Scan for the cell matching the given text and deliver its [X, Y] coordinate at center. 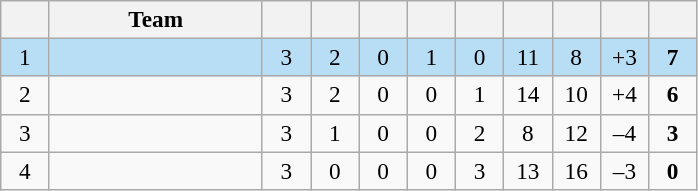
16 [576, 170]
10 [576, 95]
Team [156, 19]
–4 [624, 133]
+4 [624, 95]
+3 [624, 57]
14 [528, 95]
4 [25, 170]
6 [673, 95]
13 [528, 170]
7 [673, 57]
–3 [624, 170]
11 [528, 57]
12 [576, 133]
